Determine the (x, y) coordinate at the center of the cell enclosing the given text.  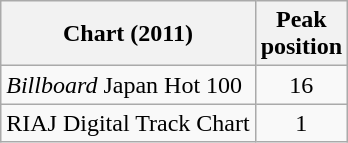
16 (301, 85)
RIAJ Digital Track Chart (128, 123)
Peakposition (301, 34)
Billboard Japan Hot 100 (128, 85)
1 (301, 123)
Chart (2011) (128, 34)
